Return the [x, y] coordinate for the center point of the cell that contains the specified text.  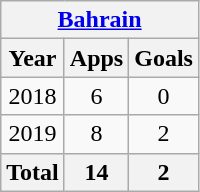
Bahrain [100, 20]
2018 [33, 96]
Total [33, 172]
Apps [96, 58]
8 [96, 134]
0 [164, 96]
14 [96, 172]
6 [96, 96]
Goals [164, 58]
Year [33, 58]
2019 [33, 134]
